Provide the (x, y) coordinate of the cell's center where the given text is located.  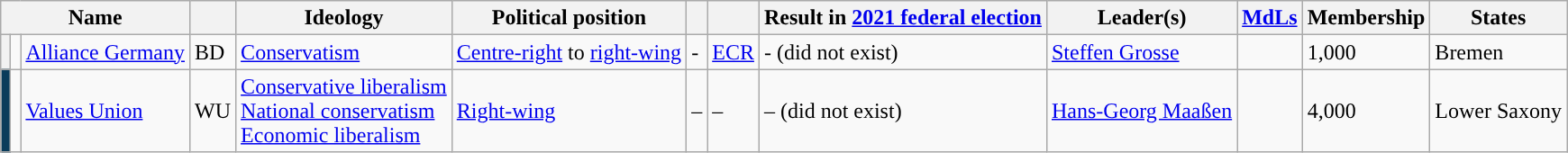
Lower Saxony (1499, 111)
WU (213, 111)
Right-wing (569, 111)
Leader(s) (1141, 18)
Ideology (344, 18)
- (697, 52)
Hans-Georg Maaßen (1141, 111)
Values Union (105, 111)
Result in 2021 federal election (903, 18)
Name (96, 18)
Membership (1366, 18)
Alliance Germany (105, 52)
– (did not exist) (903, 111)
BD (213, 52)
Bremen (1499, 52)
Political position (569, 18)
Conservative liberalismNational conservatismEconomic liberalism (344, 111)
MdLs (1270, 18)
1,000 (1366, 52)
ECR (734, 52)
Centre-right to right-wing (569, 52)
- (did not exist) (903, 52)
States (1499, 18)
Conservatism (344, 52)
4,000 (1366, 111)
Steffen Grosse (1141, 52)
